Return the [X, Y] coordinate for the center point of the cell that contains the specified text.  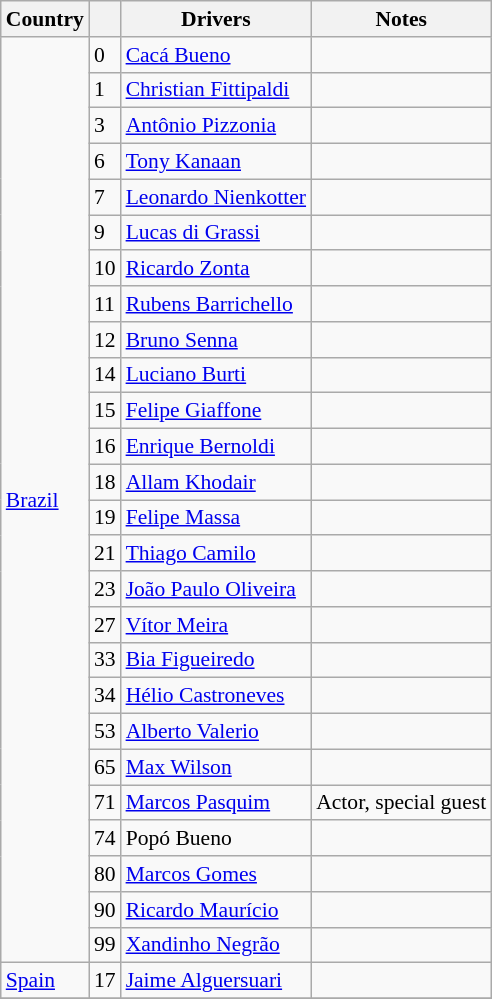
1 [105, 90]
65 [105, 767]
Bruno Senna [216, 340]
15 [105, 411]
0 [105, 55]
Actor, special guest [401, 803]
Leonardo Nienkotter [216, 197]
80 [105, 874]
Enrique Bernoldi [216, 447]
34 [105, 696]
Thiago Camilo [216, 554]
27 [105, 625]
Popó Bueno [216, 839]
18 [105, 482]
Rubens Barrichello [216, 304]
Spain [45, 981]
23 [105, 589]
19 [105, 518]
Vítor Meira [216, 625]
Bia Figueiredo [216, 660]
Christian Fittipaldi [216, 90]
16 [105, 447]
9 [105, 233]
11 [105, 304]
12 [105, 340]
Country [45, 19]
17 [105, 981]
Tony Kanaan [216, 162]
Brazil [45, 500]
10 [105, 269]
Marcos Gomes [216, 874]
99 [105, 945]
6 [105, 162]
Xandinho Negrão [216, 945]
Marcos Pasquim [216, 803]
21 [105, 554]
Ricardo Zonta [216, 269]
João Paulo Oliveira [216, 589]
Ricardo Maurício [216, 910]
3 [105, 126]
71 [105, 803]
14 [105, 375]
Hélio Castroneves [216, 696]
90 [105, 910]
Felipe Giaffone [216, 411]
Lucas di Grassi [216, 233]
53 [105, 732]
Notes [401, 19]
74 [105, 839]
Antônio Pizzonia [216, 126]
Alberto Valerio [216, 732]
Max Wilson [216, 767]
7 [105, 197]
33 [105, 660]
Allam Khodair [216, 482]
Jaime Alguersuari [216, 981]
Luciano Burti [216, 375]
Cacá Bueno [216, 55]
Felipe Massa [216, 518]
Drivers [216, 19]
